Pinpoint the cell where the given text exists, returning its (X, Y) midpoint coordinate. 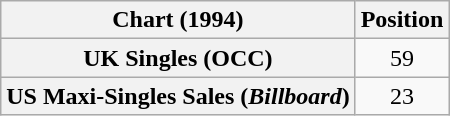
Chart (1994) (178, 20)
59 (402, 58)
US Maxi-Singles Sales (Billboard) (178, 96)
UK Singles (OCC) (178, 58)
Position (402, 20)
23 (402, 96)
